Extract the [x, y] coordinate from the center of the cell holding the provided text.  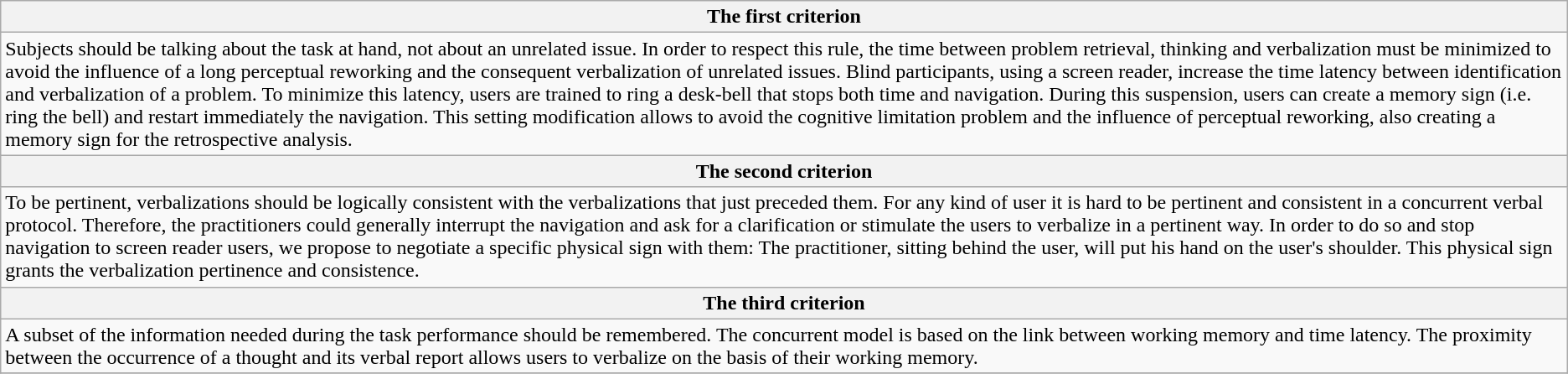
The third criterion [784, 303]
The first criterion [784, 17]
The second criterion [784, 171]
